Capture the cell that displays the provided text and extract its [X, Y] central coordinate. 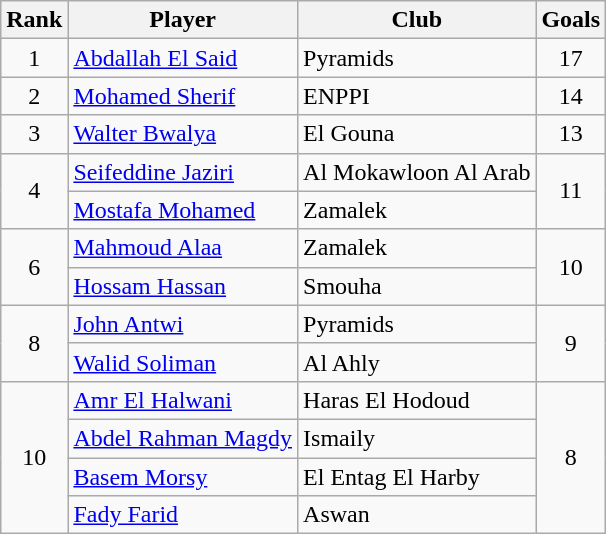
Abdel Rahman Magdy [183, 438]
Walter Bwalya [183, 134]
ENPPI [417, 96]
Fady Farid [183, 515]
9 [571, 343]
2 [34, 96]
4 [34, 191]
17 [571, 58]
Club [417, 20]
Haras El Hodoud [417, 400]
Seifeddine Jaziri [183, 172]
11 [571, 191]
El Gouna [417, 134]
1 [34, 58]
Aswan [417, 515]
Mahmoud Alaa [183, 248]
Smouha [417, 286]
13 [571, 134]
Mostafa Mohamed [183, 210]
6 [34, 267]
Al Mokawloon Al Arab [417, 172]
Abdallah El Said [183, 58]
Walid Soliman [183, 362]
Ismaily [417, 438]
Hossam Hassan [183, 286]
Basem Morsy [183, 477]
Goals [571, 20]
Al Ahly [417, 362]
John Antwi [183, 324]
14 [571, 96]
Amr El Halwani [183, 400]
El Entag El Harby [417, 477]
Player [183, 20]
Mohamed Sherif [183, 96]
3 [34, 134]
Rank [34, 20]
